Return [x, y] of the center of cell containing provided text 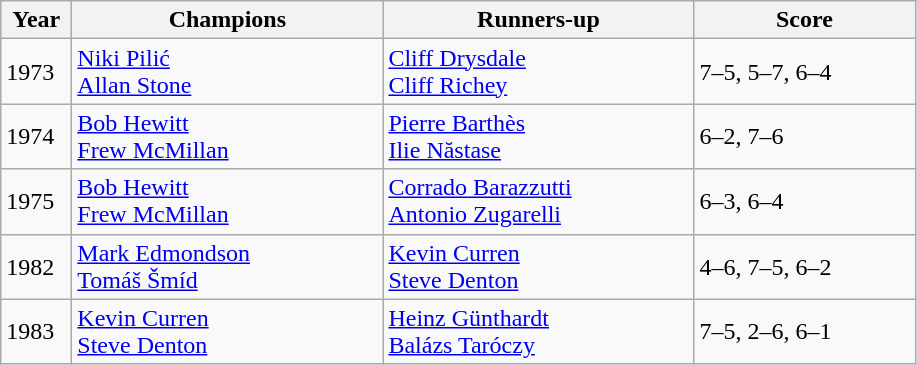
6–3, 6–4 [804, 202]
Corrado Barazzutti Antonio Zugarelli [538, 202]
Heinz Günthardt Balázs Taróczy [538, 332]
Runners-up [538, 20]
1982 [36, 266]
1974 [36, 136]
4–6, 7–5, 6–2 [804, 266]
Cliff Drysdale Cliff Richey [538, 72]
1983 [36, 332]
7–5, 2–6, 6–1 [804, 332]
Champions [228, 20]
Pierre Barthès Ilie Năstase [538, 136]
Niki Pilić Allan Stone [228, 72]
7–5, 5–7, 6–4 [804, 72]
Year [36, 20]
6–2, 7–6 [804, 136]
1975 [36, 202]
1973 [36, 72]
Score [804, 20]
Mark Edmondson Tomáš Šmíd [228, 266]
